Detect which cell encompasses the target text, then output its [x, y] center coordinate. 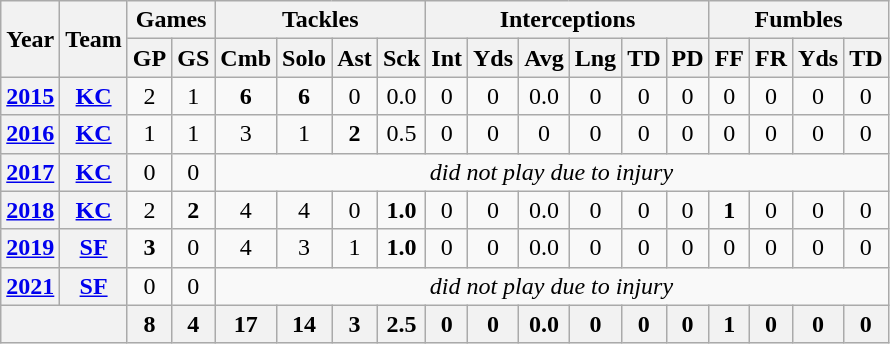
Team [94, 39]
Games [170, 20]
8 [149, 324]
17 [246, 324]
Cmb [246, 58]
GP [149, 58]
Sck [401, 58]
Ast [355, 58]
Fumbles [798, 20]
FR [772, 58]
2018 [30, 210]
Avg [544, 58]
2.5 [401, 324]
GS [194, 58]
Interceptions [568, 20]
Solo [304, 58]
Lng [595, 58]
Year [30, 39]
Int [447, 58]
FF [729, 58]
2021 [30, 286]
PD [688, 58]
Tackles [320, 20]
2017 [30, 172]
14 [304, 324]
2016 [30, 134]
2015 [30, 96]
0.5 [401, 134]
2019 [30, 248]
